Return [x, y] of the center of cell containing provided text 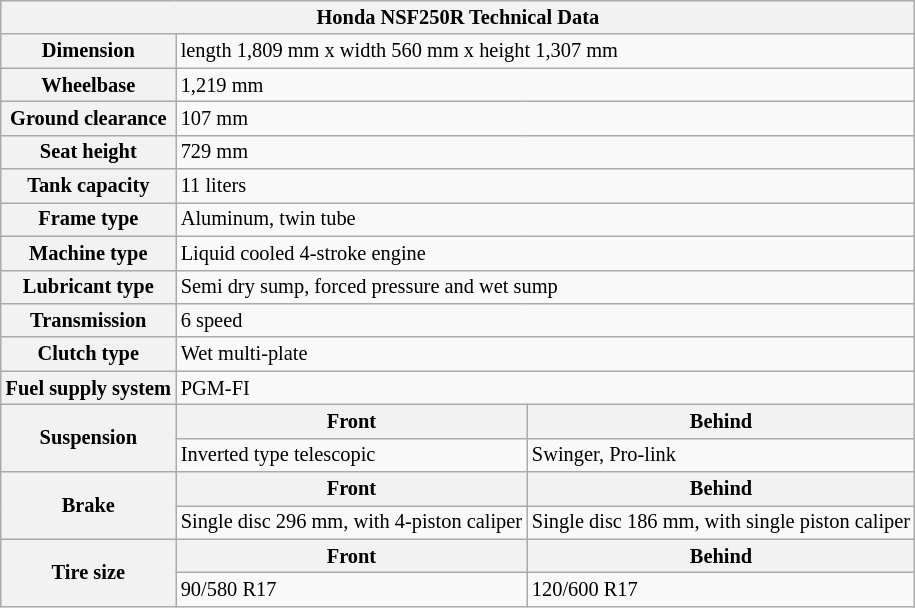
Dimension [88, 51]
Inverted type telescopic [352, 455]
11 liters [546, 186]
Lubricant type [88, 287]
Machine type [88, 253]
Single disc 186 mm, with single piston caliper [721, 522]
Single disc 296 mm, with 4-piston caliper [352, 522]
120/600 R17 [721, 589]
Suspension [88, 438]
Brake [88, 506]
Wheelbase [88, 85]
PGM-FI [546, 388]
Seat height [88, 152]
107 mm [546, 118]
Aluminum, twin tube [546, 219]
Transmission [88, 320]
Semi dry sump, forced pressure and wet sump [546, 287]
Wet multi-plate [546, 354]
Liquid cooled 4-stroke engine [546, 253]
Tank capacity [88, 186]
Honda NSF250R Technical Data [458, 17]
Swinger, Pro-link [721, 455]
Fuel supply system [88, 388]
Frame type [88, 219]
729 mm [546, 152]
Clutch type [88, 354]
Tire size [88, 572]
6 speed [546, 320]
1,219 mm [546, 85]
Ground clearance [88, 118]
length 1,809 mm x width 560 mm x height 1,307 mm [546, 51]
90/580 R17 [352, 589]
